For the text-containing cell, return its midpoint in [x, y] coordinate format. 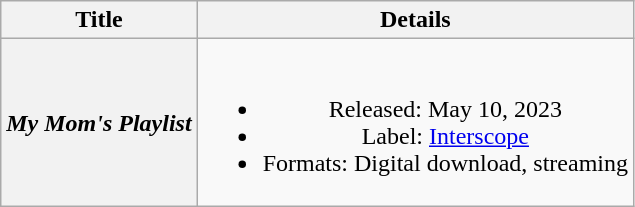
Title [99, 20]
Released: May 10, 2023Label: InterscopeFormats: Digital download, streaming [415, 122]
Details [415, 20]
My Mom's Playlist [99, 122]
